Determine the (X, Y) coordinate at the center of the cell enclosing the given text.  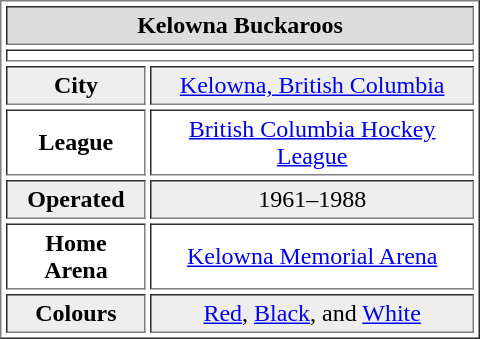
British Columbia Hockey League (312, 143)
Operated (76, 200)
Kelowna Buckaroos (240, 26)
Red, Black, and White (312, 314)
Home Arena (76, 257)
Colours (76, 314)
League (76, 143)
City (76, 86)
1961–1988 (312, 200)
Kelowna Memorial Arena (312, 257)
Kelowna, British Columbia (312, 86)
